Find where the given text appears and provide that cell's center as (x, y) coordinate. 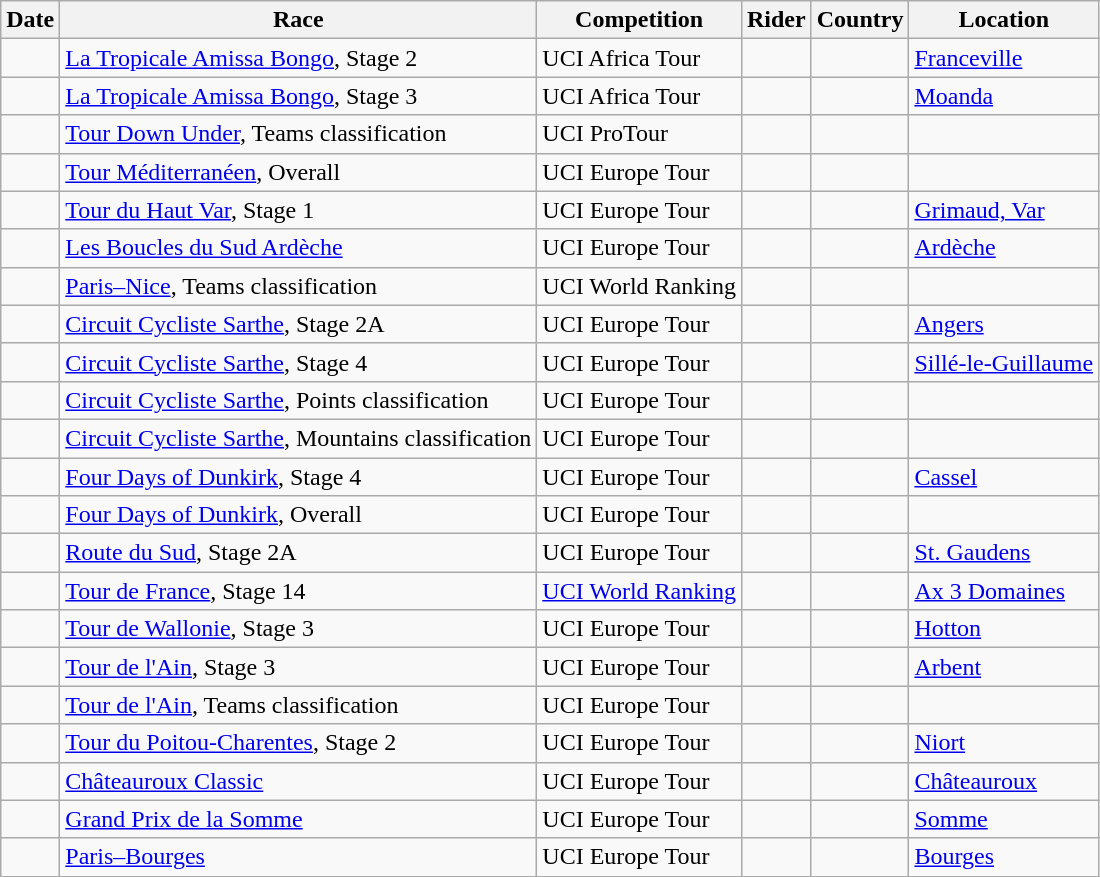
Bourges (1004, 857)
Grimaud, Var (1004, 210)
Cassel (1004, 477)
Moanda (1004, 96)
Somme (1004, 819)
Four Days of Dunkirk, Overall (298, 515)
Four Days of Dunkirk, Stage 4 (298, 477)
La Tropicale Amissa Bongo, Stage 3 (298, 96)
Paris–Nice, Teams classification (298, 286)
Arbent (1004, 667)
Rider (776, 20)
Tour Down Under, Teams classification (298, 134)
Ax 3 Domaines (1004, 591)
Date (30, 20)
Tour du Poitou-Charentes, Stage 2 (298, 743)
Sillé-le-Guillaume (1004, 362)
Hotton (1004, 629)
Circuit Cycliste Sarthe, Stage 2A (298, 324)
Tour du Haut Var, Stage 1 (298, 210)
Châteauroux Classic (298, 781)
Race (298, 20)
Angers (1004, 324)
Competition (640, 20)
Paris–Bourges (298, 857)
Circuit Cycliste Sarthe, Points classification (298, 400)
Tour de l'Ain, Teams classification (298, 705)
Les Boucles du Sud Ardèche (298, 248)
Tour de France, Stage 14 (298, 591)
UCI ProTour (640, 134)
Châteauroux (1004, 781)
Niort (1004, 743)
Circuit Cycliste Sarthe, Mountains classification (298, 438)
St. Gaudens (1004, 553)
Grand Prix de la Somme (298, 819)
Route du Sud, Stage 2A (298, 553)
Tour Méditerranéen, Overall (298, 172)
Tour de Wallonie, Stage 3 (298, 629)
Franceville (1004, 58)
Ardèche (1004, 248)
Country (860, 20)
Location (1004, 20)
Tour de l'Ain, Stage 3 (298, 667)
La Tropicale Amissa Bongo, Stage 2 (298, 58)
Circuit Cycliste Sarthe, Stage 4 (298, 362)
